Detect which cell encompasses the target text, then output its (X, Y) center coordinate. 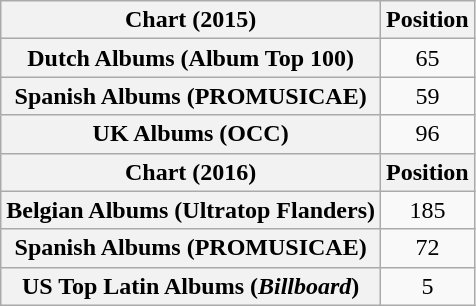
Belgian Albums (Ultratop Flanders) (191, 210)
Chart (2016) (191, 172)
96 (428, 134)
Dutch Albums (Album Top 100) (191, 58)
72 (428, 248)
5 (428, 286)
59 (428, 96)
185 (428, 210)
65 (428, 58)
US Top Latin Albums (Billboard) (191, 286)
UK Albums (OCC) (191, 134)
Chart (2015) (191, 20)
